Capture the cell that displays the provided text and extract its [X, Y] central coordinate. 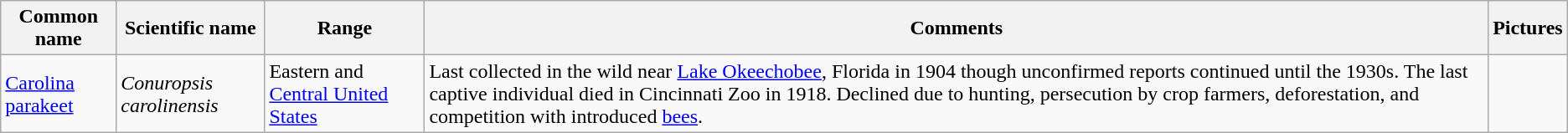
Carolina parakeet [59, 94]
Range [345, 28]
Common name [59, 28]
Conuropsis carolinensis [191, 94]
Comments [957, 28]
Scientific name [191, 28]
Eastern and Central United States [345, 94]
Pictures [1528, 28]
